Provide the [X, Y] coordinate of the cell's center where the given text is located.  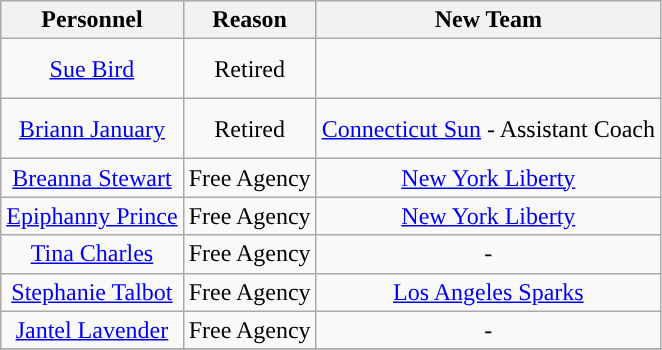
Breanna Stewart [92, 178]
Jantel Lavender [92, 330]
Stephanie Talbot [92, 292]
Sue Bird [92, 69]
Los Angeles Sparks [488, 292]
New Team [488, 20]
Briann January [92, 129]
Tina Charles [92, 254]
Epiphanny Prince [92, 216]
Connecticut Sun - Assistant Coach [488, 129]
Personnel [92, 20]
Reason [250, 20]
